Pinpoint the cell where the given text exists, returning its [x, y] midpoint coordinate. 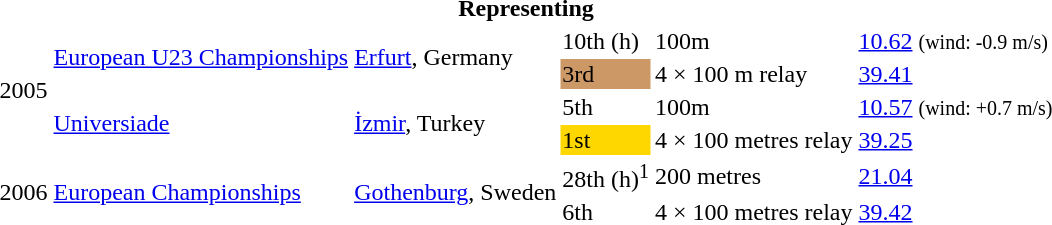
4 × 100 metres relay [754, 140]
4 × 100 m relay [754, 74]
Universiade [201, 124]
28th (h)1 [606, 176]
10th (h) [606, 41]
5th [606, 107]
200 metres [754, 176]
1st [606, 140]
İzmir, Turkey [456, 124]
European U23 Championships [201, 58]
3rd [606, 74]
Erfurt, Germany [456, 58]
